From the cell containing the given text, extract its center point as (X, Y) coordinate. 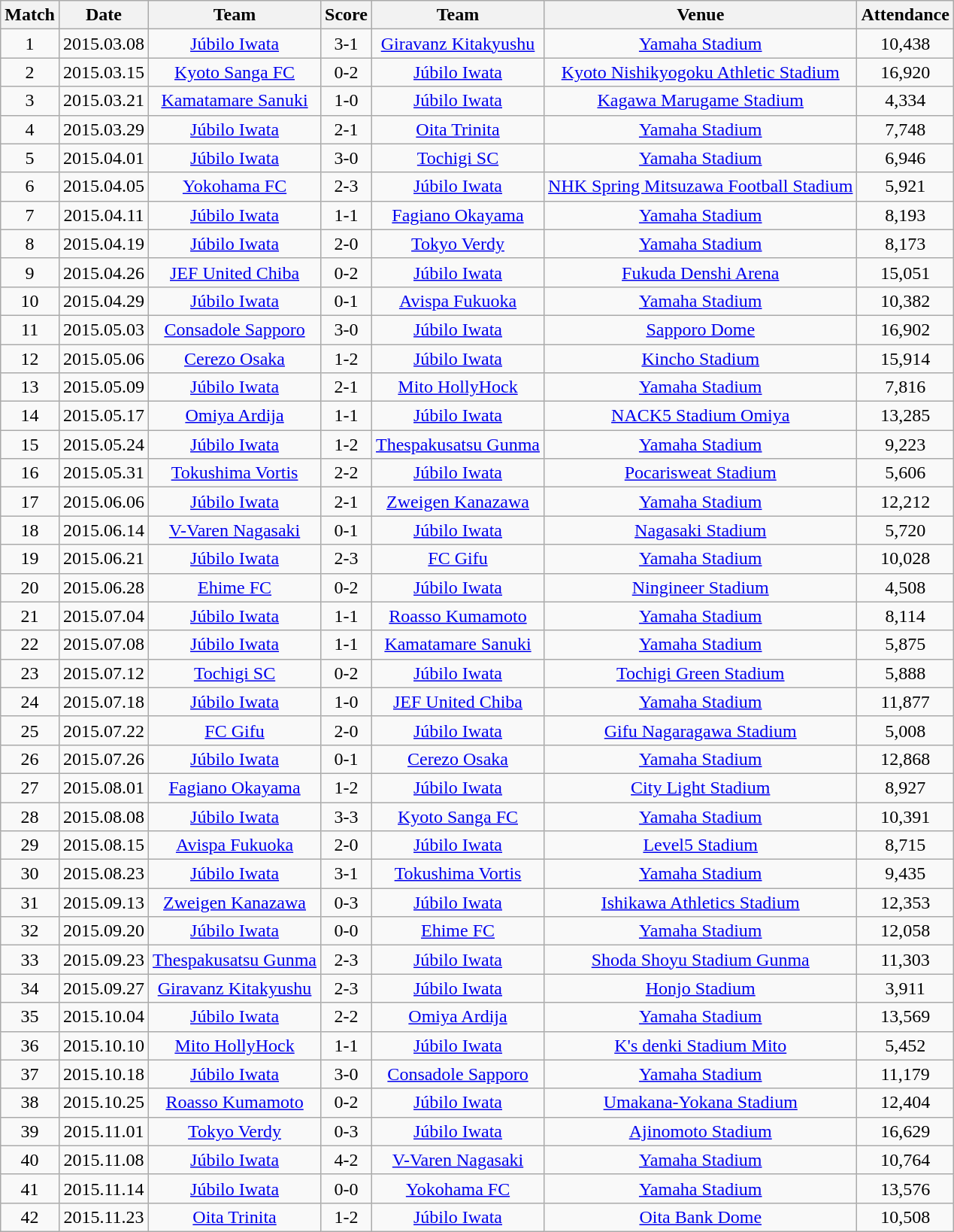
35 (30, 1017)
36 (30, 1045)
21 (30, 616)
15,051 (905, 272)
12,404 (905, 1103)
26 (30, 759)
2015.04.05 (104, 187)
12,868 (905, 759)
2015.11.23 (104, 1217)
Level5 Stadium (701, 845)
13,576 (905, 1188)
2015.05.03 (104, 329)
2015.07.04 (104, 616)
1 (30, 44)
16 (30, 473)
Pocarisweat Stadium (701, 473)
38 (30, 1103)
14 (30, 416)
7,816 (905, 387)
5,888 (905, 673)
Kincho Stadium (701, 359)
7 (30, 215)
2015.04.19 (104, 244)
5,606 (905, 473)
11,179 (905, 1074)
3-3 (347, 816)
5,008 (905, 730)
13,569 (905, 1017)
Venue (701, 15)
12,058 (905, 931)
11,303 (905, 960)
Score (347, 15)
31 (30, 903)
2015.09.20 (104, 931)
Oita Bank Dome (701, 1217)
42 (30, 1217)
NHK Spring Mitsuzawa Football Stadium (701, 187)
15 (30, 445)
8 (30, 244)
2015.08.23 (104, 874)
4,334 (905, 101)
2015.11.08 (104, 1160)
16,920 (905, 72)
6 (30, 187)
Ishikawa Athletics Stadium (701, 903)
12 (30, 359)
2015.04.26 (104, 272)
10,391 (905, 816)
2015.08.08 (104, 816)
6,946 (905, 158)
10 (30, 301)
2015.03.29 (104, 129)
City Light Stadium (701, 787)
30 (30, 874)
11,877 (905, 702)
22 (30, 645)
2015.07.08 (104, 645)
Kyoto Nishikyogoku Athletic Stadium (701, 72)
2015.08.01 (104, 787)
8,193 (905, 215)
2015.05.31 (104, 473)
10,508 (905, 1217)
24 (30, 702)
40 (30, 1160)
2015.05.06 (104, 359)
2015.07.26 (104, 759)
37 (30, 1074)
2015.07.22 (104, 730)
19 (30, 559)
2015.09.13 (104, 903)
Ajinomoto Stadium (701, 1131)
2015.10.18 (104, 1074)
2015.06.28 (104, 587)
2015.05.17 (104, 416)
13 (30, 387)
10,764 (905, 1160)
4,508 (905, 587)
K's denki Stadium Mito (701, 1045)
2015.04.11 (104, 215)
8,114 (905, 616)
3 (30, 101)
NACK5 Stadium Omiya (701, 416)
17 (30, 502)
34 (30, 988)
Sapporo Dome (701, 329)
2015.10.04 (104, 1017)
Shoda Shoyu Stadium Gunma (701, 960)
2015.09.27 (104, 988)
2015.09.23 (104, 960)
2015.08.15 (104, 845)
9,223 (905, 445)
Honjo Stadium (701, 988)
12,212 (905, 502)
Tochigi Green Stadium (701, 673)
2015.05.09 (104, 387)
33 (30, 960)
23 (30, 673)
8,715 (905, 845)
8,927 (905, 787)
28 (30, 816)
10,382 (905, 301)
27 (30, 787)
2015.07.18 (104, 702)
9 (30, 272)
2 (30, 72)
2015.10.25 (104, 1103)
2015.07.12 (104, 673)
5 (30, 158)
2015.06.14 (104, 530)
9,435 (905, 874)
5,921 (905, 187)
Gifu Nagaragawa Stadium (701, 730)
2015.04.29 (104, 301)
12,353 (905, 903)
16,629 (905, 1131)
2015.11.01 (104, 1131)
Kagawa Marugame Stadium (701, 101)
2015.10.10 (104, 1045)
29 (30, 845)
10,438 (905, 44)
2015.05.24 (104, 445)
8,173 (905, 244)
5,875 (905, 645)
41 (30, 1188)
32 (30, 931)
Date (104, 15)
2015.03.21 (104, 101)
20 (30, 587)
5,720 (905, 530)
Attendance (905, 15)
4 (30, 129)
5,452 (905, 1045)
4-2 (347, 1160)
25 (30, 730)
3,911 (905, 988)
2015.06.06 (104, 502)
7,748 (905, 129)
15,914 (905, 359)
Fukuda Denshi Arena (701, 272)
Umakana-Yokana Stadium (701, 1103)
18 (30, 530)
2015.04.01 (104, 158)
Match (30, 15)
11 (30, 329)
39 (30, 1131)
2015.06.21 (104, 559)
2015.03.15 (104, 72)
Nagasaki Stadium (701, 530)
13,285 (905, 416)
2015.03.08 (104, 44)
Ningineer Stadium (701, 587)
10,028 (905, 559)
16,902 (905, 329)
2015.11.14 (104, 1188)
